Provide the (x, y) coordinate of the cell's center where the given text is located.  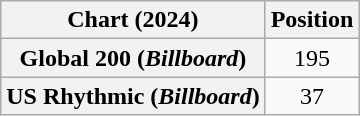
US Rhythmic (Billboard) (133, 96)
Position (312, 20)
Global 200 (Billboard) (133, 58)
195 (312, 58)
Chart (2024) (133, 20)
37 (312, 96)
